Scan for the cell matching the given text and deliver its (X, Y) coordinate at center. 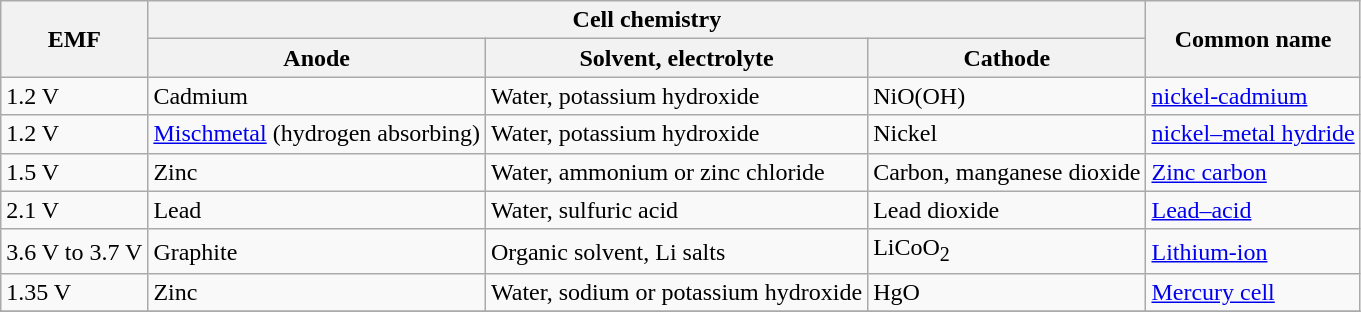
Anode (317, 58)
Graphite (317, 251)
Nickel (1007, 134)
3.6 V to 3.7 V (74, 251)
Mercury cell (1253, 292)
Cell chemistry (647, 20)
EMF (74, 39)
Common name (1253, 39)
Zinc carbon (1253, 172)
Mischmetal (hydrogen absorbing) (317, 134)
nickel–metal hydride (1253, 134)
LiCoO2 (1007, 251)
Carbon, manganese dioxide (1007, 172)
Lead dioxide (1007, 210)
Solvent, electrolyte (677, 58)
nickel-cadmium (1253, 96)
HgO (1007, 292)
Water, sulfuric acid (677, 210)
Organic solvent, Li salts (677, 251)
2.1 V (74, 210)
Cathode (1007, 58)
Lead (317, 210)
NiO(OH) (1007, 96)
1.5 V (74, 172)
Lead–acid (1253, 210)
Water, sodium or potassium hydroxide (677, 292)
Water, ammonium or zinc chloride (677, 172)
Lithium-ion (1253, 251)
Cadmium (317, 96)
1.35 V (74, 292)
